Pinpoint the cell where the given text exists, returning its [x, y] midpoint coordinate. 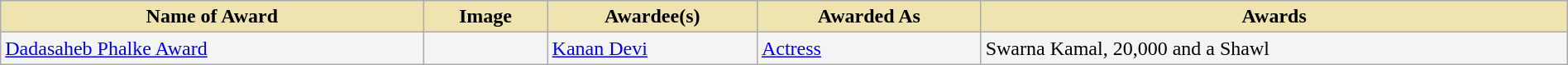
Swarna Kamal, 20,000 and a Shawl [1274, 48]
Image [485, 17]
Awardee(s) [652, 17]
Awards [1274, 17]
Kanan Devi [652, 48]
Awarded As [868, 17]
Dadasaheb Phalke Award [212, 48]
Actress [868, 48]
Name of Award [212, 17]
